Scan for the cell matching the given text and deliver its (X, Y) coordinate at center. 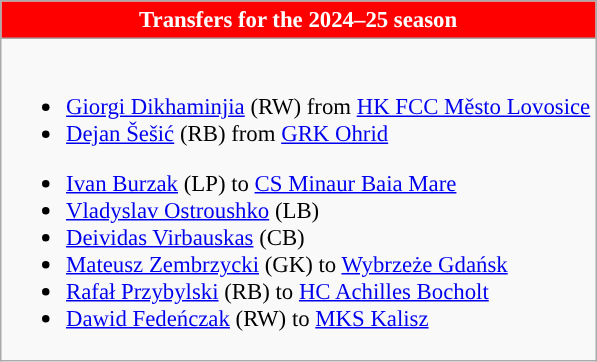
Transfers for the 2024–25 season (298, 20)
